Pinpoint the cell where the given text exists, returning its [X, Y] midpoint coordinate. 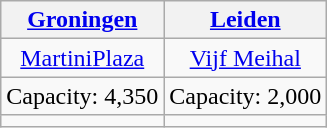
Vijf Meihal [246, 58]
Groningen [82, 20]
Capacity: 4,350 [82, 96]
MartiniPlaza [82, 58]
Capacity: 2,000 [246, 96]
Leiden [246, 20]
